Detect which cell encompasses the target text, then output its [X, Y] center coordinate. 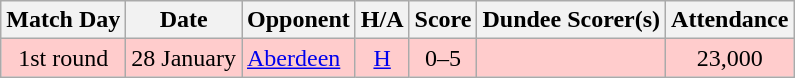
Date [184, 20]
Match Day [64, 20]
H [382, 58]
Aberdeen [299, 58]
Opponent [299, 20]
0–5 [443, 58]
H/A [382, 20]
Dundee Scorer(s) [572, 20]
Attendance [730, 20]
1st round [64, 58]
23,000 [730, 58]
28 January [184, 58]
Score [443, 20]
